From the cell containing the given text, extract its center point as (X, Y) coordinate. 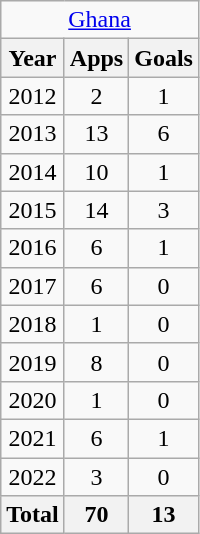
Year (33, 58)
Apps (96, 58)
2015 (33, 210)
2 (96, 96)
2021 (33, 438)
70 (96, 515)
2020 (33, 400)
2014 (33, 172)
Goals (164, 58)
2016 (33, 248)
2013 (33, 134)
Ghana (100, 20)
2018 (33, 324)
2012 (33, 96)
2017 (33, 286)
14 (96, 210)
2022 (33, 477)
8 (96, 362)
10 (96, 172)
Total (33, 515)
2019 (33, 362)
